Find where the given text appears and provide that cell's center as [x, y] coordinate. 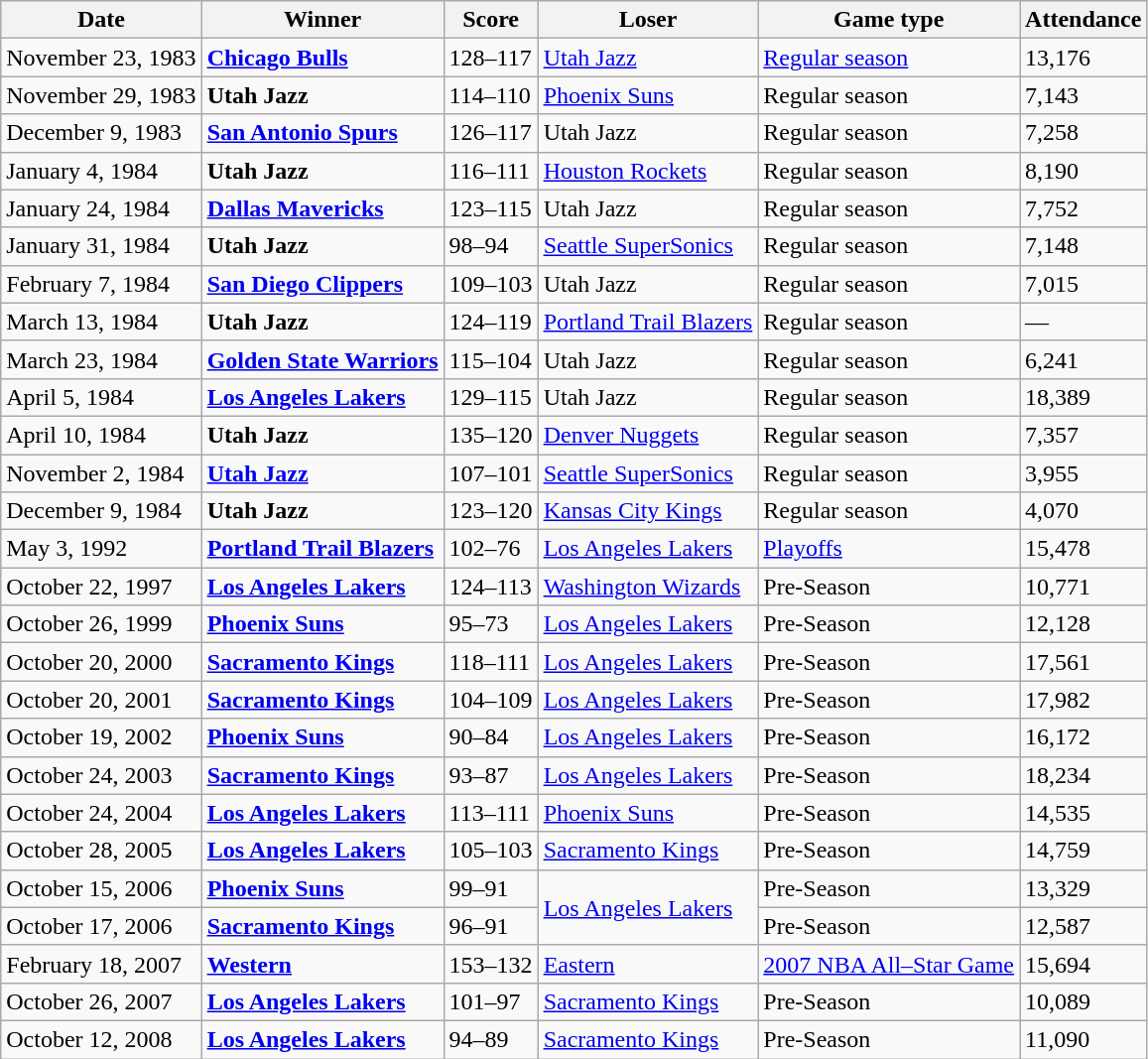
115–104 [490, 359]
109–103 [490, 284]
129–115 [490, 397]
107–101 [490, 473]
Score [490, 20]
October 24, 2004 [101, 813]
March 23, 1984 [101, 359]
December 9, 1983 [101, 133]
13,329 [1084, 888]
November 2, 1984 [101, 473]
Chicago Bulls [322, 58]
90–84 [490, 737]
123–120 [490, 511]
104–109 [490, 700]
116–111 [490, 171]
7,015 [1084, 284]
November 23, 1983 [101, 58]
124–119 [490, 322]
Attendance [1084, 20]
May 3, 1992 [101, 549]
Kansas City Kings [648, 511]
8,190 [1084, 171]
6,241 [1084, 359]
105–103 [490, 851]
102–76 [490, 549]
7,258 [1084, 133]
7,357 [1084, 435]
October 20, 2000 [101, 662]
7,143 [1084, 95]
February 7, 1984 [101, 284]
Denver Nuggets [648, 435]
98–94 [490, 246]
94–89 [490, 1039]
10,089 [1084, 1001]
101–97 [490, 1001]
Dallas Mavericks [322, 208]
4,070 [1084, 511]
Eastern [648, 964]
December 9, 1984 [101, 511]
Game type [889, 20]
— [1084, 322]
Winner [322, 20]
17,561 [1084, 662]
18,389 [1084, 397]
Golden State Warriors [322, 359]
13,176 [1084, 58]
7,148 [1084, 246]
San Antonio Spurs [322, 133]
October 12, 2008 [101, 1039]
118–111 [490, 662]
March 13, 1984 [101, 322]
October 26, 2007 [101, 1001]
12,128 [1084, 624]
16,172 [1084, 737]
15,694 [1084, 964]
October 24, 2003 [101, 775]
135–120 [490, 435]
123–115 [490, 208]
7,752 [1084, 208]
San Diego Clippers [322, 284]
January 4, 1984 [101, 171]
11,090 [1084, 1039]
128–117 [490, 58]
18,234 [1084, 775]
17,982 [1084, 700]
October 22, 1997 [101, 587]
April 10, 1984 [101, 435]
95–73 [490, 624]
113–111 [490, 813]
Date [101, 20]
2007 NBA All–Star Game [889, 964]
124–113 [490, 587]
93–87 [490, 775]
November 29, 1983 [101, 95]
October 19, 2002 [101, 737]
Playoffs [889, 549]
10,771 [1084, 587]
96–91 [490, 926]
February 18, 2007 [101, 964]
April 5, 1984 [101, 397]
114–110 [490, 95]
October 15, 2006 [101, 888]
October 28, 2005 [101, 851]
October 20, 2001 [101, 700]
January 24, 1984 [101, 208]
14,759 [1084, 851]
153–132 [490, 964]
3,955 [1084, 473]
Western [322, 964]
October 17, 2006 [101, 926]
99–91 [490, 888]
October 26, 1999 [101, 624]
126–117 [490, 133]
Loser [648, 20]
12,587 [1084, 926]
Houston Rockets [648, 171]
Washington Wizards [648, 587]
14,535 [1084, 813]
15,478 [1084, 549]
January 31, 1984 [101, 246]
